Locate the cell with the specified text and output its [X, Y] center coordinate. 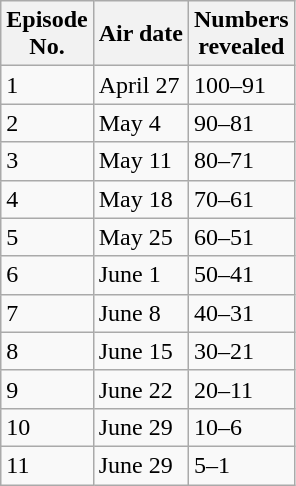
100–91 [241, 85]
1 [47, 85]
June 15 [140, 351]
7 [47, 313]
4 [47, 199]
50–41 [241, 275]
Numbersrevealed [241, 34]
Air date [140, 34]
9 [47, 389]
90–81 [241, 123]
6 [47, 275]
10 [47, 427]
June 22 [140, 389]
May 25 [140, 237]
May 18 [140, 199]
2 [47, 123]
June 1 [140, 275]
20–11 [241, 389]
70–61 [241, 199]
June 8 [140, 313]
80–71 [241, 161]
10–6 [241, 427]
April 27 [140, 85]
May 4 [140, 123]
5 [47, 237]
11 [47, 465]
8 [47, 351]
EpisodeNo. [47, 34]
3 [47, 161]
30–21 [241, 351]
40–31 [241, 313]
60–51 [241, 237]
May 11 [140, 161]
5–1 [241, 465]
